Output the (x, y) coordinate of the center of the cell containing the given text.  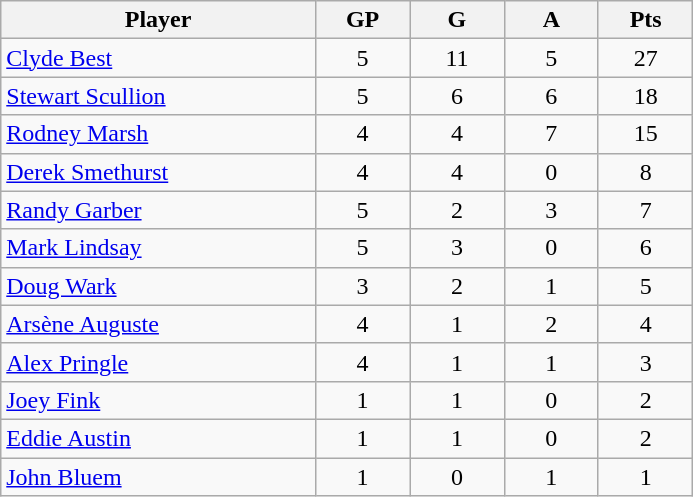
G (457, 20)
Mark Lindsay (158, 248)
Derek Smethurst (158, 172)
Player (158, 20)
Pts (645, 20)
11 (457, 58)
8 (645, 172)
John Bluem (158, 477)
27 (645, 58)
Clyde Best (158, 58)
Stewart Scullion (158, 96)
18 (645, 96)
Rodney Marsh (158, 134)
Alex Pringle (158, 362)
15 (645, 134)
GP (362, 20)
Arsène Auguste (158, 324)
A (551, 20)
Doug Wark (158, 286)
Eddie Austin (158, 438)
Joey Fink (158, 400)
Randy Garber (158, 210)
